Scan for the cell matching the given text and deliver its (X, Y) coordinate at center. 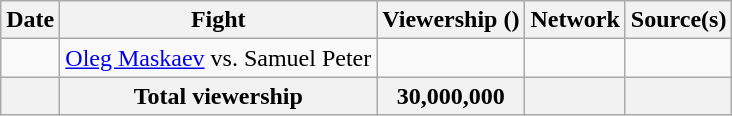
Source(s) (678, 20)
Date (30, 20)
Oleg Maskaev vs. Samuel Peter (218, 58)
Viewership () (451, 20)
Total viewership (218, 96)
Network (575, 20)
Fight (218, 20)
30,000,000 (451, 96)
